Search for the cell housing the specified text and yield its (x, y) center coordinate. 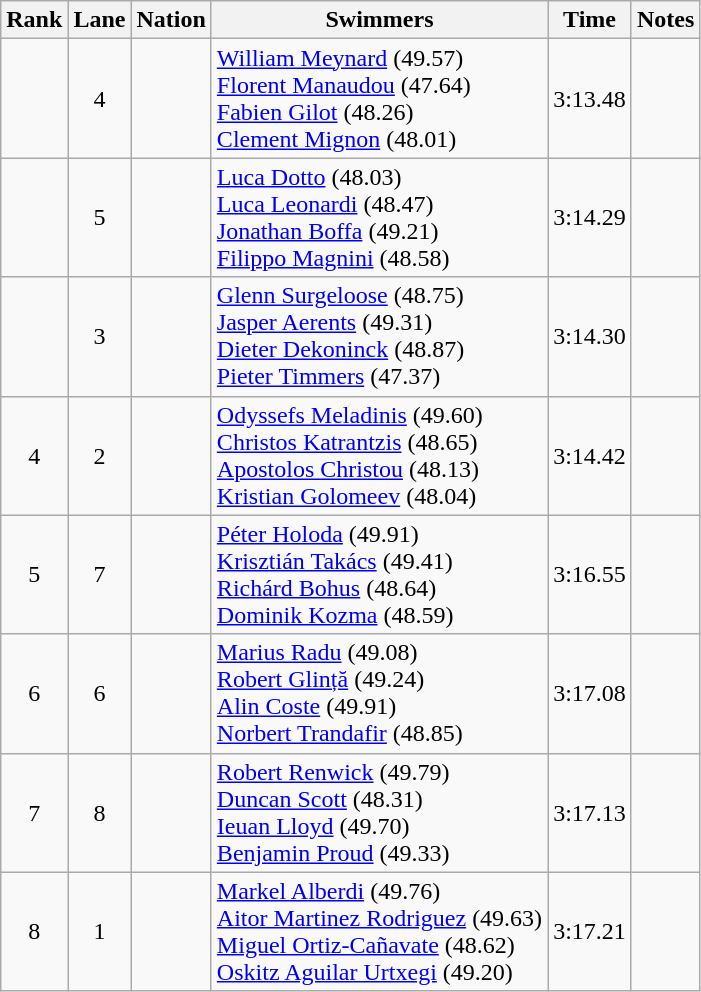
Robert Renwick (49.79)Duncan Scott (48.31)Ieuan Lloyd (49.70)Benjamin Proud (49.33) (379, 812)
Markel Alberdi (49.76) Aitor Martinez Rodriguez (49.63)Miguel Ortiz-Cañavate (48.62)Oskitz Aguilar Urtxegi (49.20) (379, 932)
Lane (100, 20)
Odyssefs Meladinis (49.60)Christos Katrantzis (48.65)Apostolos Christou (48.13)Kristian Golomeev (48.04) (379, 456)
3:13.48 (590, 98)
Swimmers (379, 20)
3:16.55 (590, 574)
3:14.42 (590, 456)
3:17.13 (590, 812)
1 (100, 932)
Nation (171, 20)
Marius Radu (49.08)Robert Glință (49.24)Alin Coste (49.91)Norbert Trandafir (48.85) (379, 694)
Rank (34, 20)
3 (100, 336)
Notes (665, 20)
3:17.08 (590, 694)
Time (590, 20)
Luca Dotto (48.03)Luca Leonardi (48.47)Jonathan Boffa (49.21)Filippo Magnini (48.58) (379, 218)
3:14.30 (590, 336)
3:17.21 (590, 932)
William Meynard (49.57)Florent Manaudou (47.64)Fabien Gilot (48.26)Clement Mignon (48.01) (379, 98)
Péter Holoda (49.91)Krisztián Takács (49.41)Richárd Bohus (48.64)Dominik Kozma (48.59) (379, 574)
Glenn Surgeloose (48.75)Jasper Aerents (49.31)Dieter Dekoninck (48.87)Pieter Timmers (47.37) (379, 336)
2 (100, 456)
3:14.29 (590, 218)
